Find where the given text appears and provide that cell's center as [X, Y] coordinate. 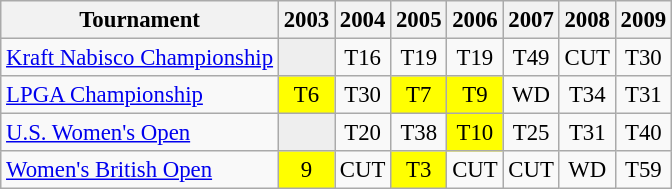
9 [306, 170]
T9 [475, 95]
T10 [475, 133]
U.S. Women's Open [140, 133]
T25 [531, 133]
2009 [643, 20]
T59 [643, 170]
LPGA Championship [140, 95]
2004 [363, 20]
Kraft Nabisco Championship [140, 58]
Tournament [140, 20]
2007 [531, 20]
2006 [475, 20]
T3 [419, 170]
T34 [587, 95]
Women's British Open [140, 170]
T40 [643, 133]
2003 [306, 20]
T16 [363, 58]
2008 [587, 20]
T6 [306, 95]
T38 [419, 133]
T20 [363, 133]
T7 [419, 95]
T49 [531, 58]
2005 [419, 20]
